From the cell containing the given text, extract its center point as (x, y) coordinate. 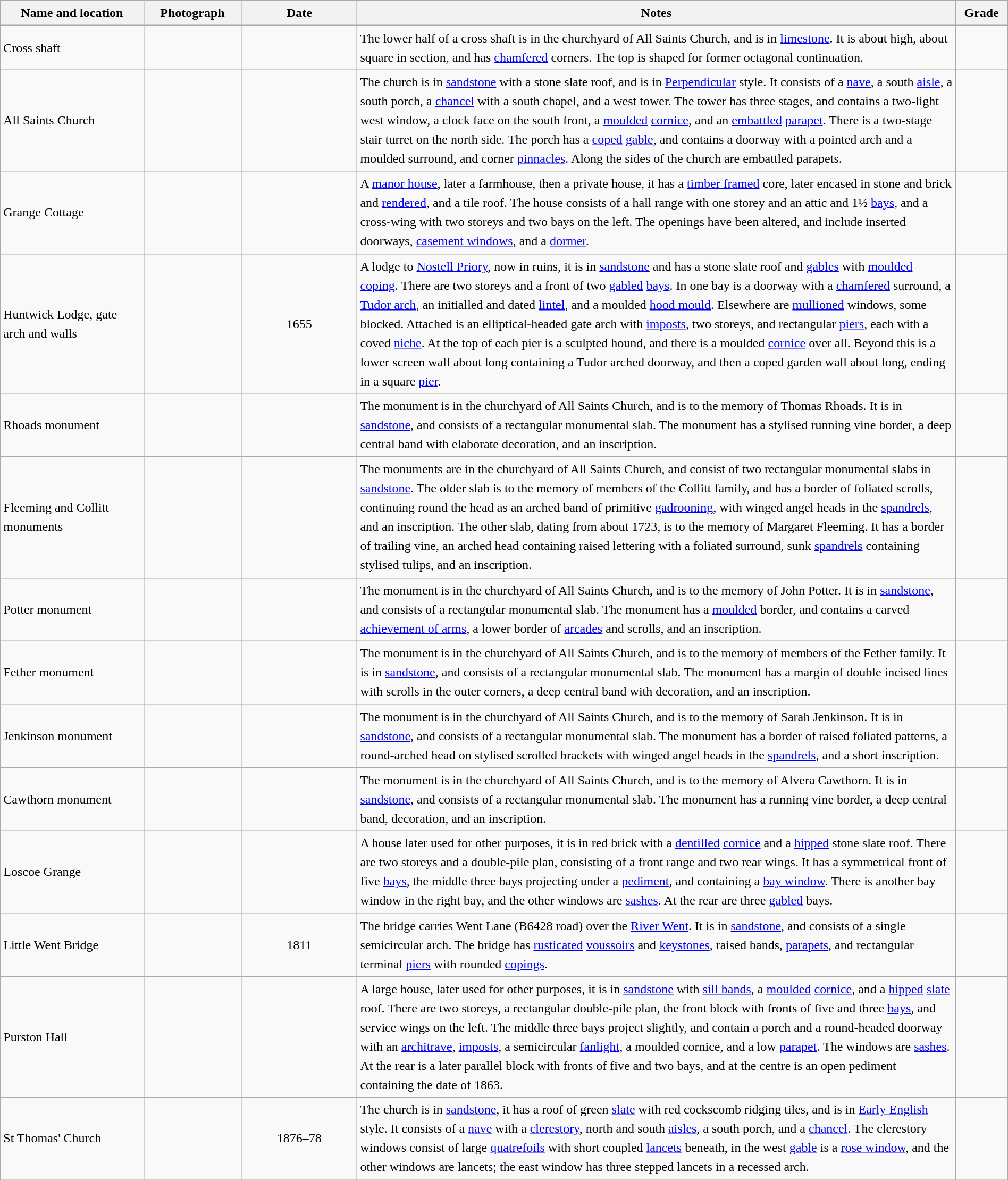
Loscoe Grange (72, 872)
Date (299, 13)
All Saints Church (72, 120)
1655 (299, 323)
1876–78 (299, 1139)
Grange Cottage (72, 213)
Name and location (72, 13)
1811 (299, 945)
Rhoads monument (72, 425)
Fether monument (72, 672)
Huntwick Lodge, gate arch and walls (72, 323)
Notes (656, 13)
Cawthorn monument (72, 799)
Grade (981, 13)
Little Went Bridge (72, 945)
St Thomas' Church (72, 1139)
Fleeming and Collitt monuments (72, 517)
Purston Hall (72, 1037)
Jenkinson monument (72, 736)
Photograph (192, 13)
Potter monument (72, 609)
Cross shaft (72, 48)
